Locate the cell with the specified text and output its [X, Y] center coordinate. 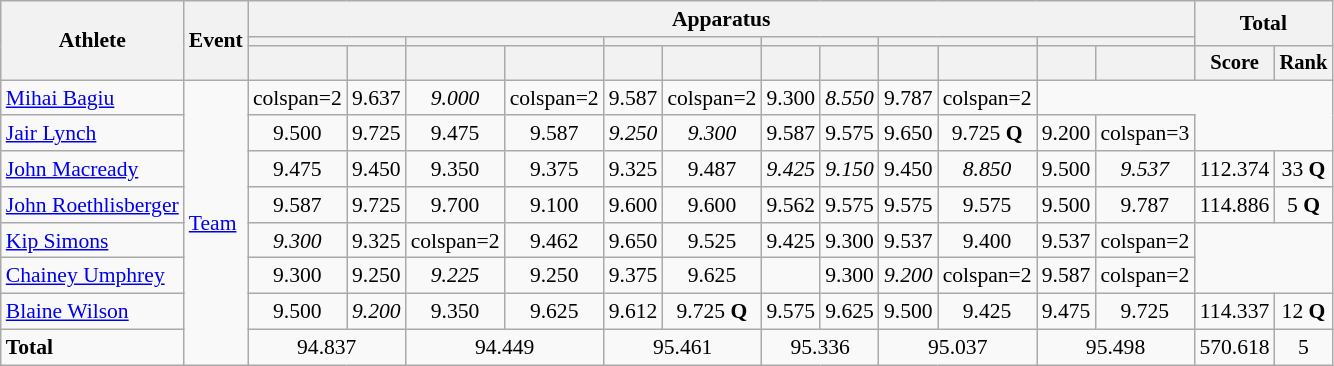
9.700 [456, 205]
Chainey Umphrey [92, 276]
5 [1304, 348]
114.337 [1234, 312]
John Roethlisberger [92, 205]
94.449 [505, 348]
9.150 [850, 169]
9.637 [376, 98]
9.100 [554, 205]
9.000 [456, 98]
33 Q [1304, 169]
9.612 [634, 312]
95.336 [820, 348]
114.886 [1234, 205]
9.462 [554, 241]
8.850 [988, 169]
Rank [1304, 63]
colspan=3 [1144, 134]
12 Q [1304, 312]
Event [216, 40]
Jair Lynch [92, 134]
John Macready [92, 169]
9.525 [712, 241]
9.225 [456, 276]
95.461 [683, 348]
112.374 [1234, 169]
Team [216, 222]
Blaine Wilson [92, 312]
Mihai Bagiu [92, 98]
5 Q [1304, 205]
9.562 [790, 205]
95.037 [958, 348]
95.498 [1116, 348]
Kip Simons [92, 241]
94.837 [327, 348]
Apparatus [722, 19]
8.550 [850, 98]
9.400 [988, 241]
570.618 [1234, 348]
9.487 [712, 169]
Athlete [92, 40]
Score [1234, 63]
